Extract the [x, y] coordinate from the center of the cell holding the provided text.  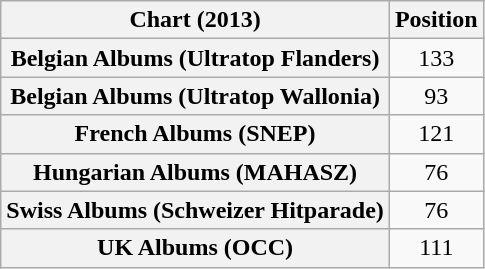
133 [436, 58]
Hungarian Albums (MAHASZ) [196, 172]
French Albums (SNEP) [196, 134]
121 [436, 134]
Position [436, 20]
111 [436, 248]
Swiss Albums (Schweizer Hitparade) [196, 210]
Belgian Albums (Ultratop Wallonia) [196, 96]
93 [436, 96]
Chart (2013) [196, 20]
Belgian Albums (Ultratop Flanders) [196, 58]
UK Albums (OCC) [196, 248]
